From the cell containing the given text, extract its center point as [x, y] coordinate. 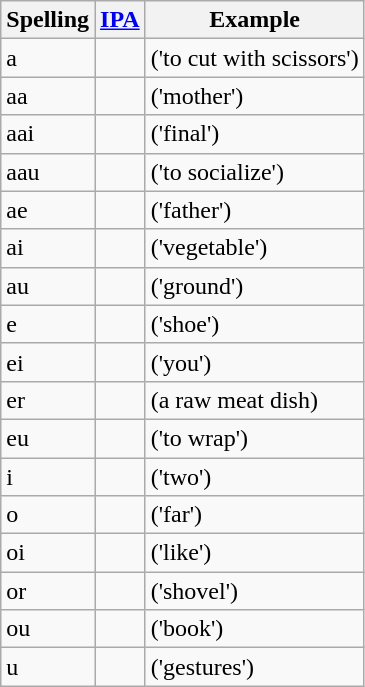
('book') [254, 629]
aai [48, 134]
ae [48, 210]
e [48, 324]
('gestures') [254, 667]
aa [48, 96]
oi [48, 553]
au [48, 286]
('to wrap') [254, 438]
('shoe') [254, 324]
('far') [254, 515]
('to cut with scissors') [254, 58]
Example [254, 20]
Spelling [48, 20]
('like') [254, 553]
('final') [254, 134]
i [48, 477]
('to socialize') [254, 172]
ei [48, 362]
u [48, 667]
aau [48, 172]
eu [48, 438]
('you') [254, 362]
o [48, 515]
('two') [254, 477]
('vegetable') [254, 248]
ou [48, 629]
('shovel') [254, 591]
a [48, 58]
ai [48, 248]
er [48, 400]
('father') [254, 210]
(a raw meat dish) [254, 400]
IPA [120, 20]
or [48, 591]
('ground') [254, 286]
('mother') [254, 96]
